Extract the (X, Y) coordinate from the center of the cell holding the provided text.  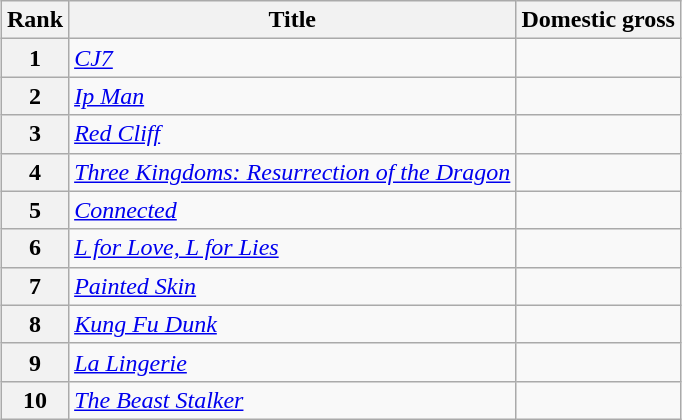
Title (292, 20)
2 (36, 96)
Red Cliff (292, 134)
Kung Fu Dunk (292, 324)
L for Love, L for Lies (292, 248)
1 (36, 58)
10 (36, 400)
7 (36, 286)
CJ7 (292, 58)
5 (36, 210)
Painted Skin (292, 286)
6 (36, 248)
Ip Man (292, 96)
The Beast Stalker (292, 400)
Domestic gross (598, 20)
Three Kingdoms: Resurrection of the Dragon (292, 172)
Rank (36, 20)
Connected (292, 210)
9 (36, 362)
8 (36, 324)
3 (36, 134)
4 (36, 172)
La Lingerie (292, 362)
